Search for the cell housing the specified text and yield its (X, Y) center coordinate. 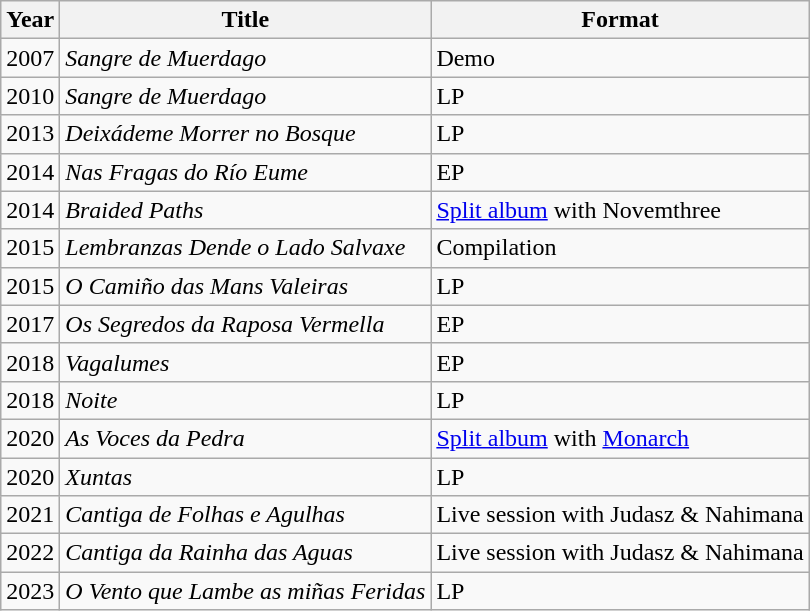
Year (30, 20)
2017 (30, 324)
Deixádeme Morrer no Bosque (246, 134)
Split album with Novemthree (620, 210)
2021 (30, 515)
Braided Paths (246, 210)
Os Segredos da Raposa Vermella (246, 324)
2013 (30, 134)
2023 (30, 591)
O Vento que Lambe as mi​ñ​as Feridas (246, 591)
Lembranzas Dende o Lado Salvaxe (246, 248)
As Voces da Pedra (246, 438)
Nas Fragas do Río Eume (246, 172)
Demo (620, 58)
2010 (30, 96)
2022 (30, 553)
Cantiga de Folhas e Agulhas (246, 515)
O Camiño das Mans Valeiras (246, 286)
Cantiga da Rainha das Aguas (246, 553)
Xuntas (246, 477)
Noite (246, 400)
Vagalumes (246, 362)
Format (620, 20)
2007 (30, 58)
Compilation (620, 248)
Split album with Monarch (620, 438)
Title (246, 20)
